Search for the cell housing the specified text and yield its (X, Y) center coordinate. 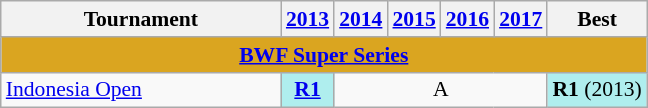
R1 (2013) (596, 90)
2017 (520, 19)
2015 (414, 19)
2016 (468, 19)
BWF Super Series (324, 55)
Indonesia Open (141, 90)
2014 (360, 19)
2013 (308, 19)
A (440, 90)
R1 (308, 90)
Best (596, 19)
Tournament (141, 19)
